Determine the [X, Y] coordinate at the center of the cell enclosing the given text.  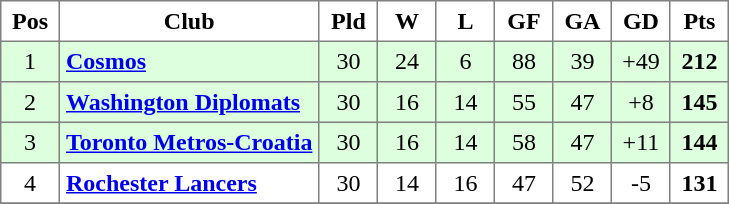
Cosmos [189, 61]
GD [641, 21]
144 [699, 142]
58 [524, 142]
Club [189, 21]
Pos [30, 21]
39 [582, 61]
Rochester Lancers [189, 183]
+8 [641, 102]
131 [699, 183]
GA [582, 21]
145 [699, 102]
+49 [641, 61]
-5 [641, 183]
1 [30, 61]
Pts [699, 21]
3 [30, 142]
55 [524, 102]
Washington Diplomats [189, 102]
88 [524, 61]
4 [30, 183]
6 [465, 61]
212 [699, 61]
W [407, 21]
L [465, 21]
Pld [348, 21]
+11 [641, 142]
2 [30, 102]
GF [524, 21]
Toronto Metros-Croatia [189, 142]
52 [582, 183]
24 [407, 61]
